Provide the [X, Y] coordinate of the cell's center where the given text is located.  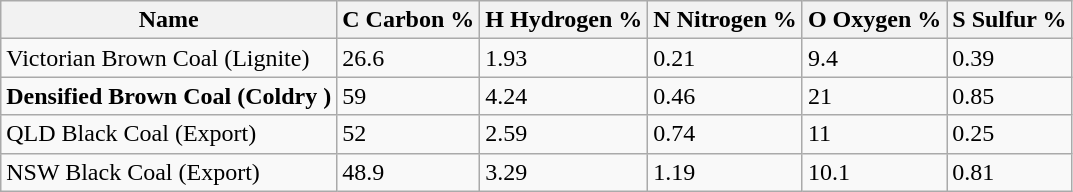
26.6 [408, 58]
11 [874, 134]
2.59 [564, 134]
0.81 [1010, 172]
O Oxygen % [874, 20]
0.46 [726, 96]
Name [169, 20]
0.39 [1010, 58]
10.1 [874, 172]
N Nitrogen % [726, 20]
Densified Brown Coal (Coldry ) [169, 96]
52 [408, 134]
H Hydrogen % [564, 20]
NSW Black Coal (Export) [169, 172]
0.25 [1010, 134]
0.85 [1010, 96]
0.74 [726, 134]
4.24 [564, 96]
59 [408, 96]
1.93 [564, 58]
3.29 [564, 172]
9.4 [874, 58]
Victorian Brown Coal (Lignite) [169, 58]
21 [874, 96]
0.21 [726, 58]
48.9 [408, 172]
1.19 [726, 172]
C Carbon % [408, 20]
QLD Black Coal (Export) [169, 134]
S Sulfur % [1010, 20]
